From the cell containing the given text, extract its center point as (X, Y) coordinate. 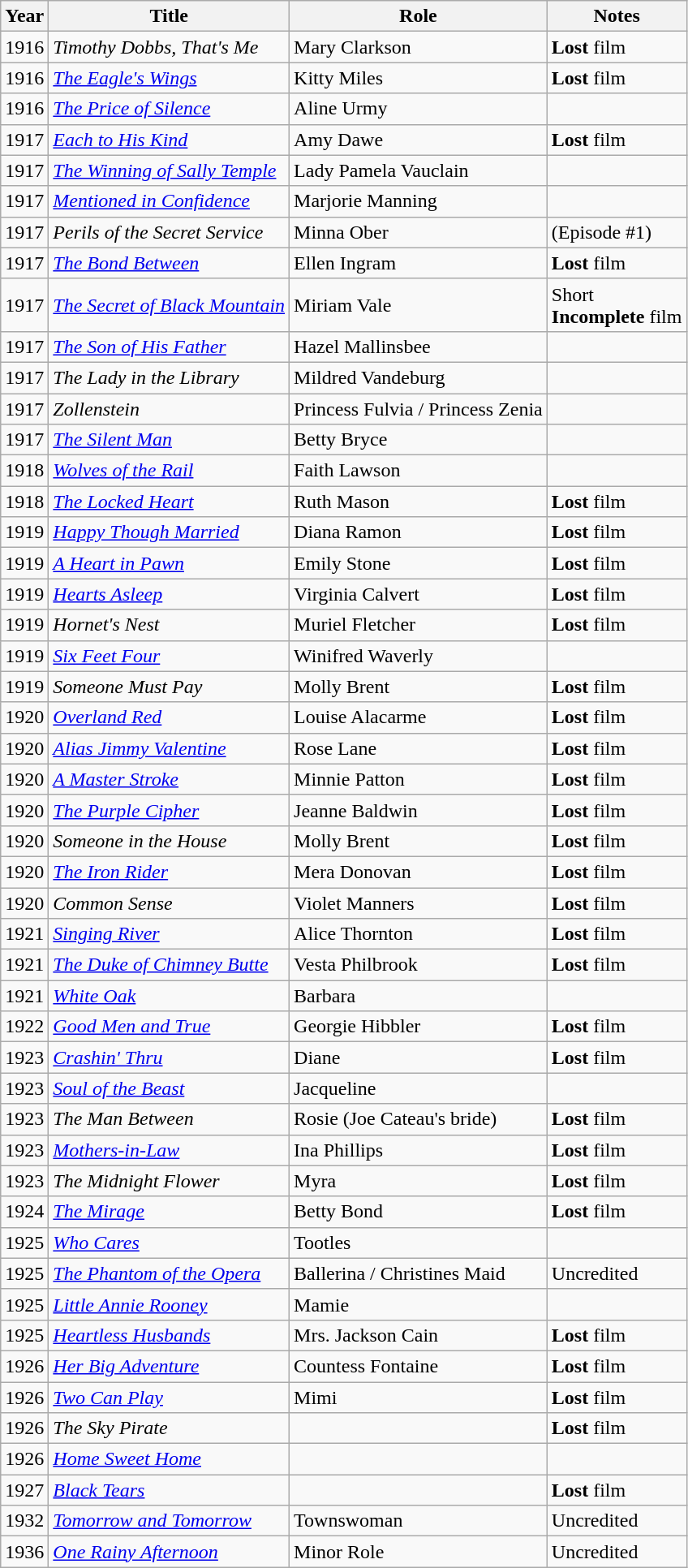
Crashin' Thru (169, 1058)
Alice Thornton (419, 934)
Who Cares (169, 1243)
Six Feet Four (169, 656)
The Purple Cipher (169, 810)
Winifred Waverly (419, 656)
Muriel Fletcher (419, 625)
A Master Stroke (169, 779)
Mentioned in Confidence (169, 201)
1936 (24, 1552)
One Rainy Afternoon (169, 1552)
Marjorie Manning (419, 201)
Someone Must Pay (169, 687)
The Man Between (169, 1119)
Two Can Play (169, 1397)
Overland Red (169, 717)
The Lady in the Library (169, 377)
Her Big Adventure (169, 1366)
Mera Donovan (419, 872)
Betty Bond (419, 1212)
Each to His Kind (169, 140)
Aline Urmy (419, 109)
Townswoman (419, 1521)
Heartless Husbands (169, 1335)
Black Tears (169, 1490)
Amy Dawe (419, 140)
The Iron Rider (169, 872)
Tomorrow and Tomorrow (169, 1521)
Mrs. Jackson Cain (419, 1335)
Faith Lawson (419, 471)
Violet Manners (419, 903)
Year (24, 16)
Mary Clarkson (419, 47)
Rosie (Joe Cateau's bride) (419, 1119)
Title (169, 16)
The Eagle's Wings (169, 78)
Georgie Hibbler (419, 1027)
Hearts Asleep (169, 594)
The Price of Silence (169, 109)
Role (419, 16)
(Episode #1) (617, 232)
Zollenstein (169, 408)
Rose Lane (419, 748)
Vesta Philbrook (419, 965)
Jacqueline (419, 1088)
Wolves of the Rail (169, 471)
Someone in the House (169, 841)
Lady Pamela Vauclain (419, 170)
Emily Stone (419, 563)
Soul of the Beast (169, 1088)
Happy Though Married (169, 532)
1922 (24, 1027)
Diane (419, 1058)
Ruth Mason (419, 502)
Common Sense (169, 903)
A Heart in Pawn (169, 563)
Good Men and True (169, 1027)
1932 (24, 1521)
Barbara (419, 996)
1924 (24, 1212)
The Bond Between (169, 263)
The Phantom of the Opera (169, 1273)
Mamie (419, 1304)
Minor Role (419, 1552)
Ellen Ingram (419, 263)
Kitty Miles (419, 78)
The Duke of Chimney Butte (169, 965)
Tootles (419, 1243)
Mothers-in-Law (169, 1150)
Hazel Mallinsbee (419, 347)
The Midnight Flower (169, 1181)
Countess Fontaine (419, 1366)
Perils of the Secret Service (169, 232)
Myra (419, 1181)
Little Annie Rooney (169, 1304)
The Silent Man (169, 440)
Timothy Dobbs, That's Me (169, 47)
Jeanne Baldwin (419, 810)
The Son of His Father (169, 347)
The Secret of Black Mountain (169, 305)
Virginia Calvert (419, 594)
Diana Ramon (419, 532)
Betty Bryce (419, 440)
Princess Fulvia / Princess Zenia (419, 408)
Home Sweet Home (169, 1459)
Ina Phillips (419, 1150)
The Mirage (169, 1212)
The Locked Heart (169, 502)
Singing River (169, 934)
1927 (24, 1490)
Notes (617, 16)
Hornet's Nest (169, 625)
Ballerina / Christines Maid (419, 1273)
Miriam Vale (419, 305)
Minna Ober (419, 232)
The Winning of Sally Temple (169, 170)
Minnie Patton (419, 779)
Louise Alacarme (419, 717)
Mimi (419, 1397)
Short Incomplete film (617, 305)
The Sky Pirate (169, 1428)
Mildred Vandeburg (419, 377)
White Oak (169, 996)
Alias Jimmy Valentine (169, 748)
